Output the (X, Y) coordinate of the center of the cell containing the given text.  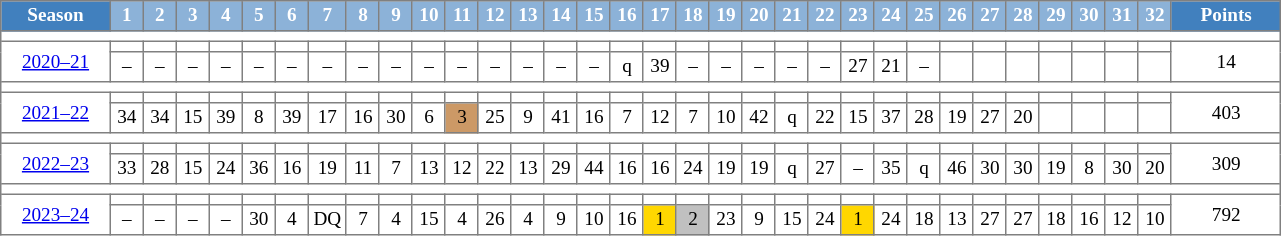
44 (594, 169)
Season (56, 16)
37 (890, 118)
33 (126, 169)
309 (1226, 163)
792 (1226, 214)
403 (1226, 112)
42 (758, 118)
5 (258, 16)
31 (1122, 16)
32 (1154, 16)
2023–24 (56, 214)
41 (560, 118)
46 (956, 169)
35 (890, 169)
2021–22 (56, 112)
2022–23 (56, 163)
2020–21 (56, 61)
Points (1226, 16)
36 (258, 169)
DQ (327, 220)
